Pinpoint the cell where the given text exists, returning its [x, y] midpoint coordinate. 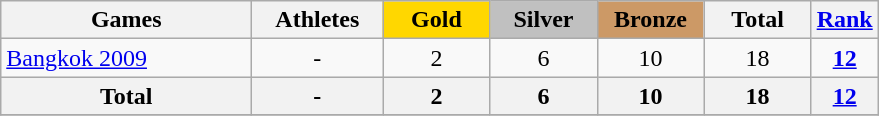
Bangkok 2009 [126, 58]
Games [126, 20]
Gold [436, 20]
Silver [544, 20]
Rank [844, 20]
Athletes [318, 20]
Bronze [650, 20]
